Scan for the cell matching the given text and deliver its (X, Y) coordinate at center. 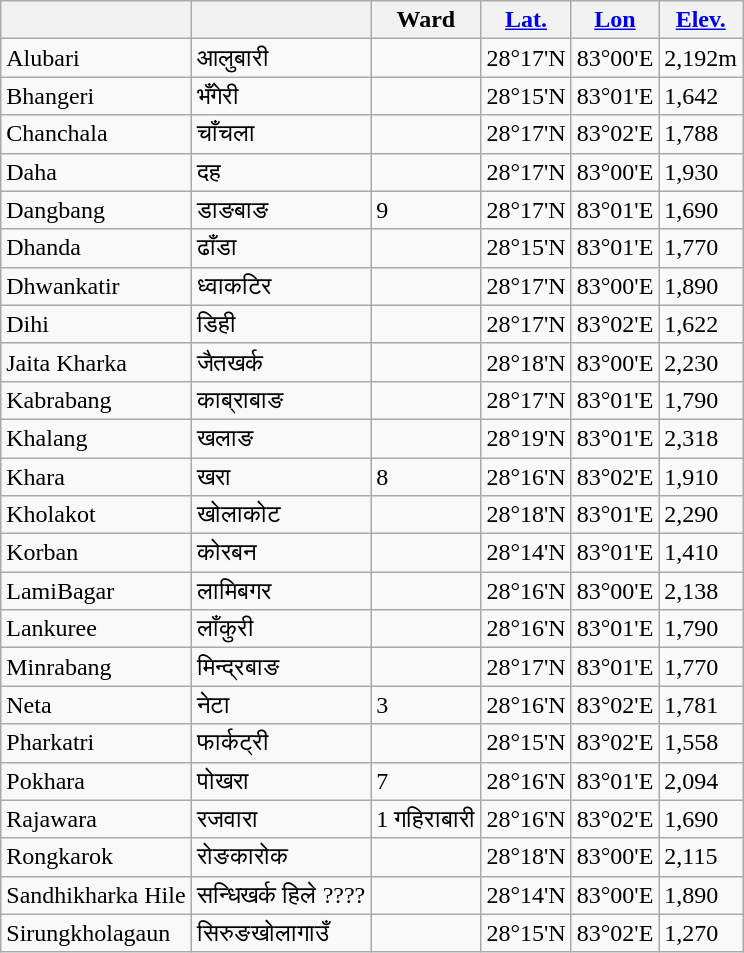
7 (426, 781)
Khara (96, 477)
2,192m (701, 58)
डिही (281, 324)
फार्कट्री (281, 743)
2,094 (701, 781)
चाँचला (281, 134)
2,230 (701, 362)
1,910 (701, 477)
Dihi (96, 324)
Lon (615, 20)
Rongkarok (96, 857)
Dhanda (96, 248)
LamiBagar (96, 591)
Sandhikharka Hile (96, 895)
मिन्द्रबाङ (281, 667)
Pharkatri (96, 743)
जैतखर्क (281, 362)
डाङबाङ (281, 210)
1,270 (701, 933)
1 गहिराबारी (426, 819)
Sirungkholagaun (96, 933)
आलुबारी (281, 58)
2,290 (701, 515)
Daha (96, 172)
Elev. (701, 20)
Alubari (96, 58)
लाँकुरी (281, 629)
Pokhara (96, 781)
Khalang (96, 438)
खलाङ (281, 438)
Ward (426, 20)
2,318 (701, 438)
पोखरा (281, 781)
कोरबन (281, 553)
Lankuree (96, 629)
Bhangeri (96, 96)
खरा (281, 477)
दह (281, 172)
2,138 (701, 591)
खोलाकोट (281, 515)
9 (426, 210)
सिरुङखोलागाउँ (281, 933)
Chanchala (96, 134)
रजवारा (281, 819)
ढाँडा (281, 248)
1,622 (701, 324)
Kholakot (96, 515)
1,558 (701, 743)
3 (426, 705)
ध्वाकटिर (281, 286)
Jaita Kharka (96, 362)
1,781 (701, 705)
नेटा (281, 705)
Dangbang (96, 210)
Rajawara (96, 819)
Minrabang (96, 667)
Lat. (526, 20)
Kabrabang (96, 400)
भँगेरी (281, 96)
रोङकारोक (281, 857)
1,788 (701, 134)
Korban (96, 553)
Neta (96, 705)
2,115 (701, 857)
लामिबगर (281, 591)
8 (426, 477)
1,930 (701, 172)
सन्धिखर्क हिले ???? (281, 895)
28°19'N (526, 438)
काब्राबाङ (281, 400)
1,410 (701, 553)
Dhwankatir (96, 286)
1,642 (701, 96)
